Scan for the cell matching the given text and deliver its (x, y) coordinate at center. 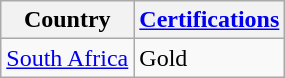
South Africa (68, 58)
Country (68, 20)
Certifications (210, 20)
Gold (210, 58)
